Return (x, y) of the center of cell containing provided text 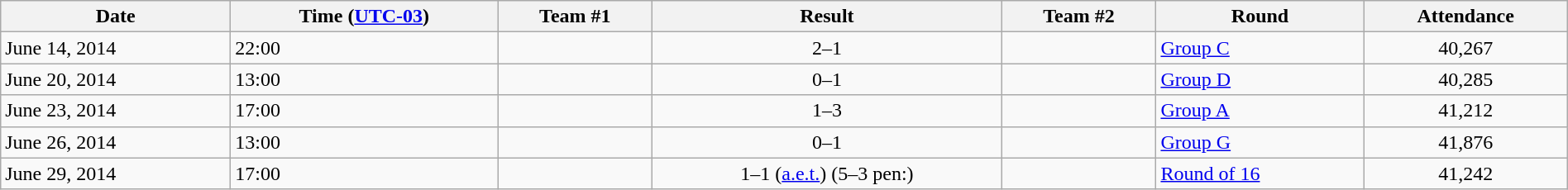
Time (UTC-03) (364, 17)
Group C (1260, 48)
Result (827, 17)
June 23, 2014 (116, 111)
June 20, 2014 (116, 79)
Group G (1260, 142)
Attendance (1465, 17)
Date (116, 17)
Group D (1260, 79)
Round (1260, 17)
June 29, 2014 (116, 173)
2–1 (827, 48)
Team #2 (1078, 17)
Group A (1260, 111)
June 14, 2014 (116, 48)
Round of 16 (1260, 173)
Team #1 (576, 17)
22:00 (364, 48)
40,267 (1465, 48)
41,242 (1465, 173)
1–3 (827, 111)
June 26, 2014 (116, 142)
41,876 (1465, 142)
41,212 (1465, 111)
1–1 (a.e.t.) (5–3 pen:) (827, 173)
40,285 (1465, 79)
